Output the (X, Y) coordinate of the center of the cell containing the given text.  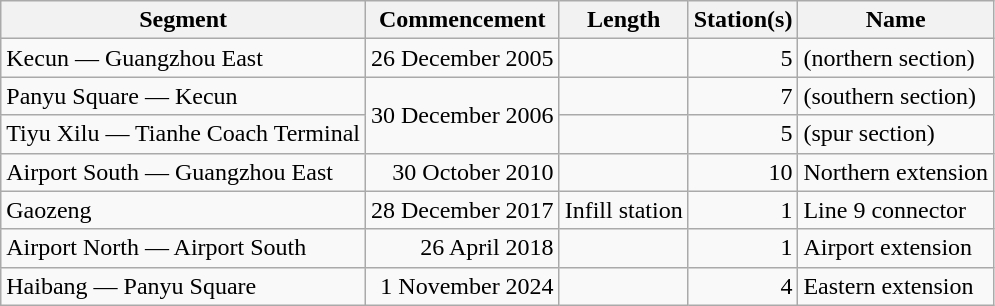
Gaozeng (184, 210)
Length (624, 20)
28 December 2017 (462, 210)
Infill station (624, 210)
Tiyu Xilu — Tianhe Coach Terminal (184, 134)
10 (743, 172)
Kecun — Guangzhou East (184, 58)
26 December 2005 (462, 58)
Airport extension (896, 248)
7 (743, 96)
Commencement (462, 20)
Line 9 connector (896, 210)
30 October 2010 (462, 172)
Name (896, 20)
Segment (184, 20)
4 (743, 286)
Station(s) (743, 20)
Northern extension (896, 172)
(northern section) (896, 58)
1 November 2024 (462, 286)
Panyu Square — Kecun (184, 96)
(southern section) (896, 96)
Airport North — Airport South (184, 248)
Haibang — Panyu Square (184, 286)
26 April 2018 (462, 248)
Airport South — Guangzhou East (184, 172)
(spur section) (896, 134)
Eastern extension (896, 286)
30 December 2006 (462, 115)
